Provide the [x, y] coordinate of the cell's center where the given text is located.  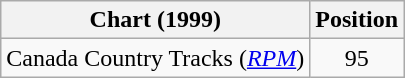
Chart (1999) [156, 20]
95 [357, 58]
Position [357, 20]
Canada Country Tracks (RPM) [156, 58]
